Determine the [X, Y] coordinate at the center of the cell enclosing the given text.  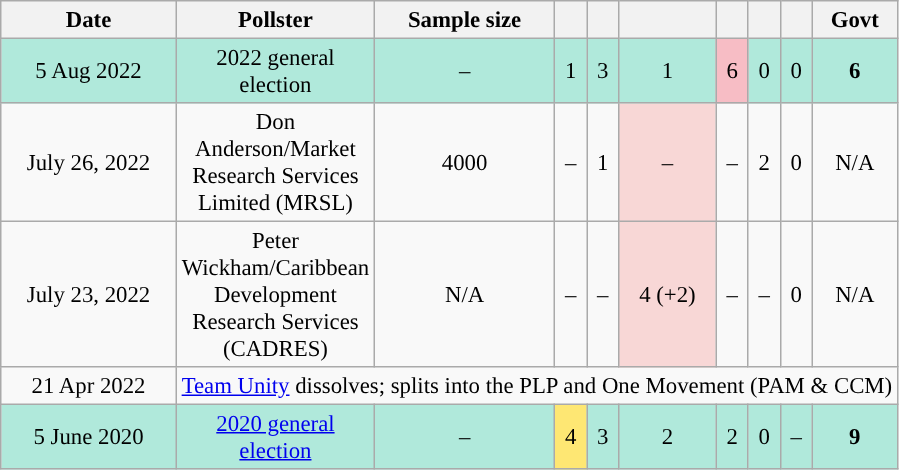
Date [89, 20]
5 June 2020 [89, 438]
4 (+2) [668, 295]
2020 general election [275, 438]
Govt [854, 20]
Team Unity dissolves; splits into the PLP and One Movement (PAM & CCM) [536, 386]
2022 general election [275, 72]
Peter Wickham/Caribbean Development Research Services (CADRES) [275, 295]
4 [571, 438]
5 Aug 2022 [89, 72]
Sample size [465, 20]
Pollster [275, 20]
Don Anderson/Market Research Services Limited (MRSL) [275, 162]
21 Apr 2022 [89, 386]
July 23, 2022 [89, 295]
9 [854, 438]
July 26, 2022 [89, 162]
4000 [465, 162]
